Capture the cell that displays the provided text and extract its (x, y) central coordinate. 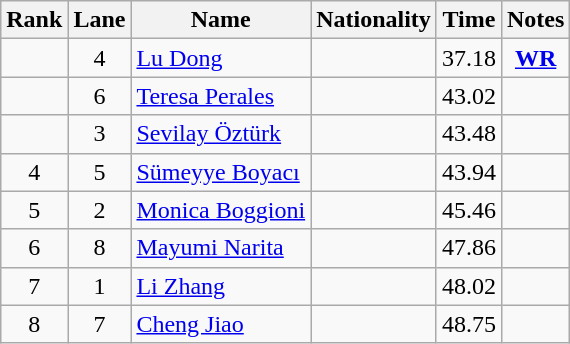
Lane (100, 20)
43.48 (468, 134)
Notes (535, 20)
45.46 (468, 210)
48.75 (468, 324)
WR (535, 58)
Name (221, 20)
43.94 (468, 172)
48.02 (468, 286)
Sevilay Öztürk (221, 134)
47.86 (468, 248)
Sümeyye Boyacı (221, 172)
Mayumi Narita (221, 248)
43.02 (468, 96)
Lu Dong (221, 58)
1 (100, 286)
2 (100, 210)
Teresa Perales (221, 96)
Li Zhang (221, 286)
Nationality (374, 20)
Time (468, 20)
Cheng Jiao (221, 324)
3 (100, 134)
Rank (34, 20)
37.18 (468, 58)
Monica Boggioni (221, 210)
